Scan for the cell matching the given text and deliver its (x, y) coordinate at center. 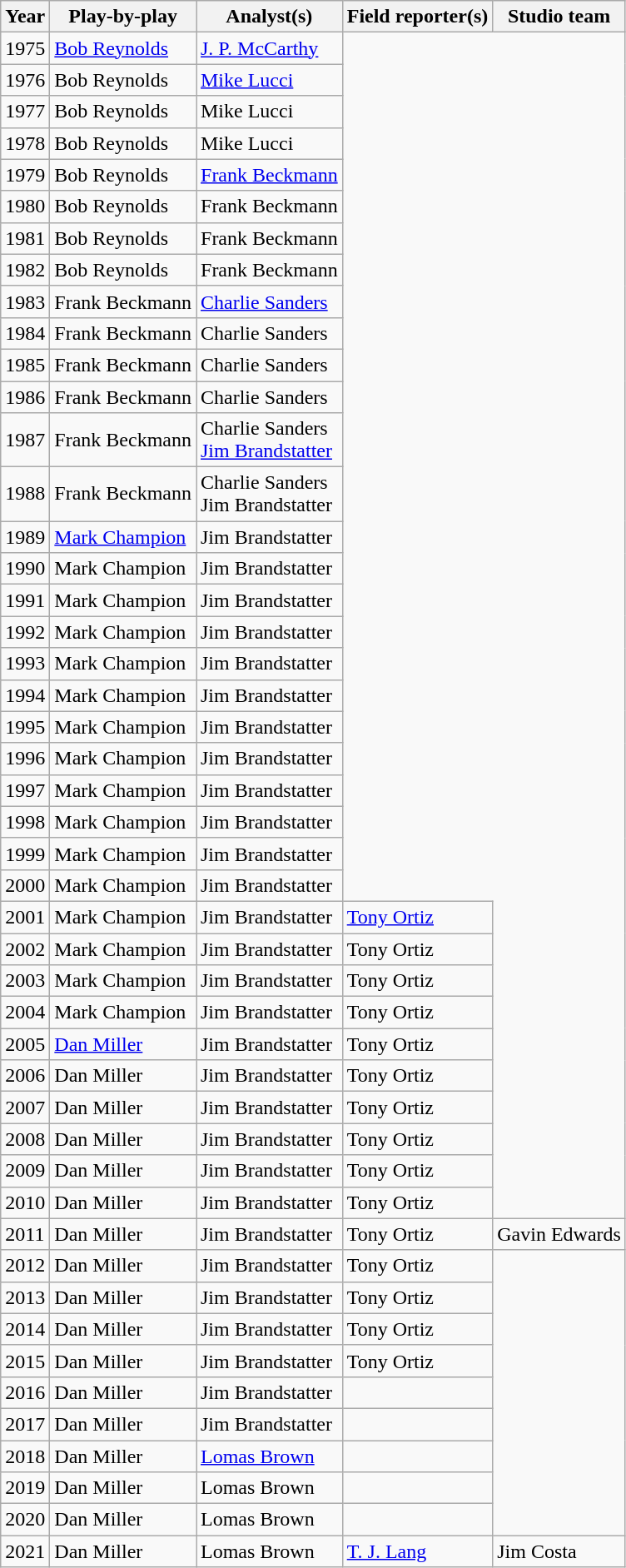
T. J. Lang (418, 1551)
2018 (25, 1456)
2013 (25, 1297)
2021 (25, 1551)
Analyst(s) (270, 17)
2008 (25, 1139)
Play-by-play (123, 17)
1988 (25, 495)
1976 (25, 80)
1989 (25, 537)
2010 (25, 1202)
1998 (25, 822)
2001 (25, 917)
2006 (25, 1076)
2004 (25, 1013)
2012 (25, 1266)
2000 (25, 885)
Gavin Edwards (559, 1234)
1979 (25, 175)
2009 (25, 1171)
2017 (25, 1424)
1996 (25, 759)
2002 (25, 948)
1975 (25, 48)
1983 (25, 301)
1991 (25, 600)
2011 (25, 1234)
1978 (25, 143)
2016 (25, 1392)
2019 (25, 1488)
Jim Costa (559, 1551)
2005 (25, 1044)
1990 (25, 569)
Field reporter(s) (418, 17)
1985 (25, 365)
2003 (25, 981)
1980 (25, 207)
Year (25, 17)
2015 (25, 1361)
2007 (25, 1108)
1982 (25, 270)
1981 (25, 238)
J. P. McCarthy (270, 48)
1993 (25, 664)
1987 (25, 440)
2020 (25, 1520)
1984 (25, 333)
1994 (25, 695)
1999 (25, 854)
1977 (25, 112)
Studio team (559, 17)
1995 (25, 727)
1986 (25, 397)
1992 (25, 632)
2014 (25, 1329)
1997 (25, 790)
